Locate the cell with the specified text and output its [x, y] center coordinate. 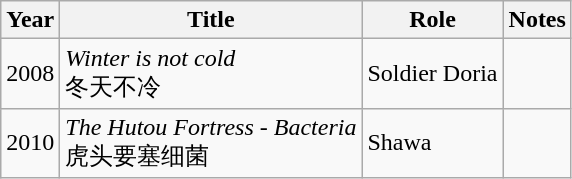
Notes [537, 20]
Soldier Doria [432, 74]
2010 [30, 143]
2008 [30, 74]
Role [432, 20]
Title [211, 20]
Year [30, 20]
The Hutou Fortress - Bacteria虎头要塞细菌 [211, 143]
Winter is not cold冬天不冷 [211, 74]
Shawa [432, 143]
